Locate the cell with the specified text and output its [x, y] center coordinate. 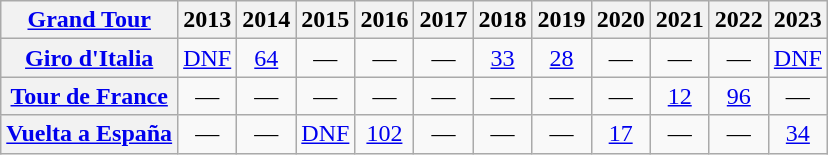
2020 [620, 20]
2016 [384, 20]
Tour de France [90, 96]
2015 [326, 20]
2019 [562, 20]
28 [562, 58]
2018 [502, 20]
96 [738, 96]
2017 [444, 20]
2021 [680, 20]
2013 [208, 20]
Vuelta a España [90, 134]
64 [266, 58]
2023 [798, 20]
17 [620, 134]
2014 [266, 20]
Grand Tour [90, 20]
102 [384, 134]
33 [502, 58]
2022 [738, 20]
12 [680, 96]
34 [798, 134]
Giro d'Italia [90, 58]
